Pinpoint the cell where the given text exists, returning its (x, y) midpoint coordinate. 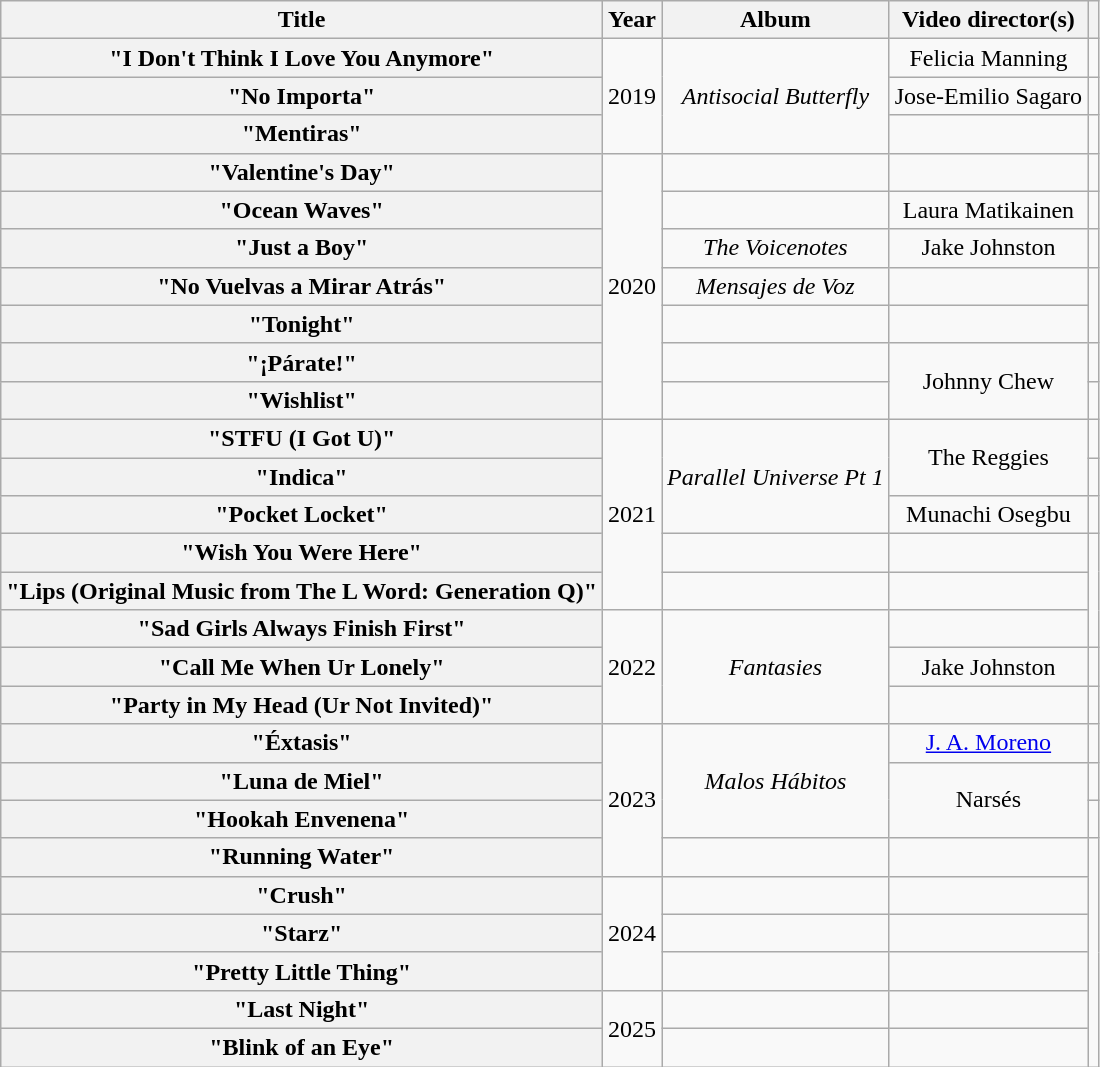
"No Importa" (302, 96)
"Last Night" (302, 1009)
Felicia Manning (988, 58)
"Running Water" (302, 857)
2019 (632, 96)
Jose-Emilio Sagaro (988, 96)
"Wish You Were Here" (302, 553)
Video director(s) (988, 20)
2024 (632, 933)
"Lips (Original Music from The L Word: Generation Q)" (302, 591)
"No Vuelvas a Mirar Atrás" (302, 286)
"Pretty Little Thing" (302, 971)
2022 (632, 667)
Johnny Chew (988, 381)
"Just a Boy" (302, 248)
"Tonight" (302, 324)
"Indica" (302, 477)
"I Don't Think I Love You Anymore" (302, 58)
"¡Párate!" (302, 362)
Antisocial Butterfly (776, 96)
"Hookah Envenena" (302, 819)
Album (776, 20)
2025 (632, 1028)
"Valentine's Day" (302, 172)
"Crush" (302, 895)
2023 (632, 800)
"Éxtasis" (302, 743)
Narsés (988, 800)
"Luna de Miel" (302, 781)
Laura Matikainen (988, 210)
2020 (632, 286)
Parallel Universe Pt 1 (776, 476)
Mensajes de Voz (776, 286)
"Wishlist" (302, 400)
Munachi Osegbu (988, 515)
2021 (632, 514)
The Voicenotes (776, 248)
"Blink of an Eye" (302, 1047)
"STFU (I Got U)" (302, 438)
"Call Me When Ur Lonely" (302, 667)
Malos Hábitos (776, 781)
"Starz" (302, 933)
Fantasies (776, 667)
"Ocean Waves" (302, 210)
J. A. Moreno (988, 743)
"Mentiras" (302, 134)
"Pocket Locket" (302, 515)
"Sad Girls Always Finish First" (302, 629)
Year (632, 20)
Title (302, 20)
"Party in My Head (Ur Not Invited)" (302, 705)
The Reggies (988, 457)
